Detect which cell encompasses the target text, then output its (X, Y) center coordinate. 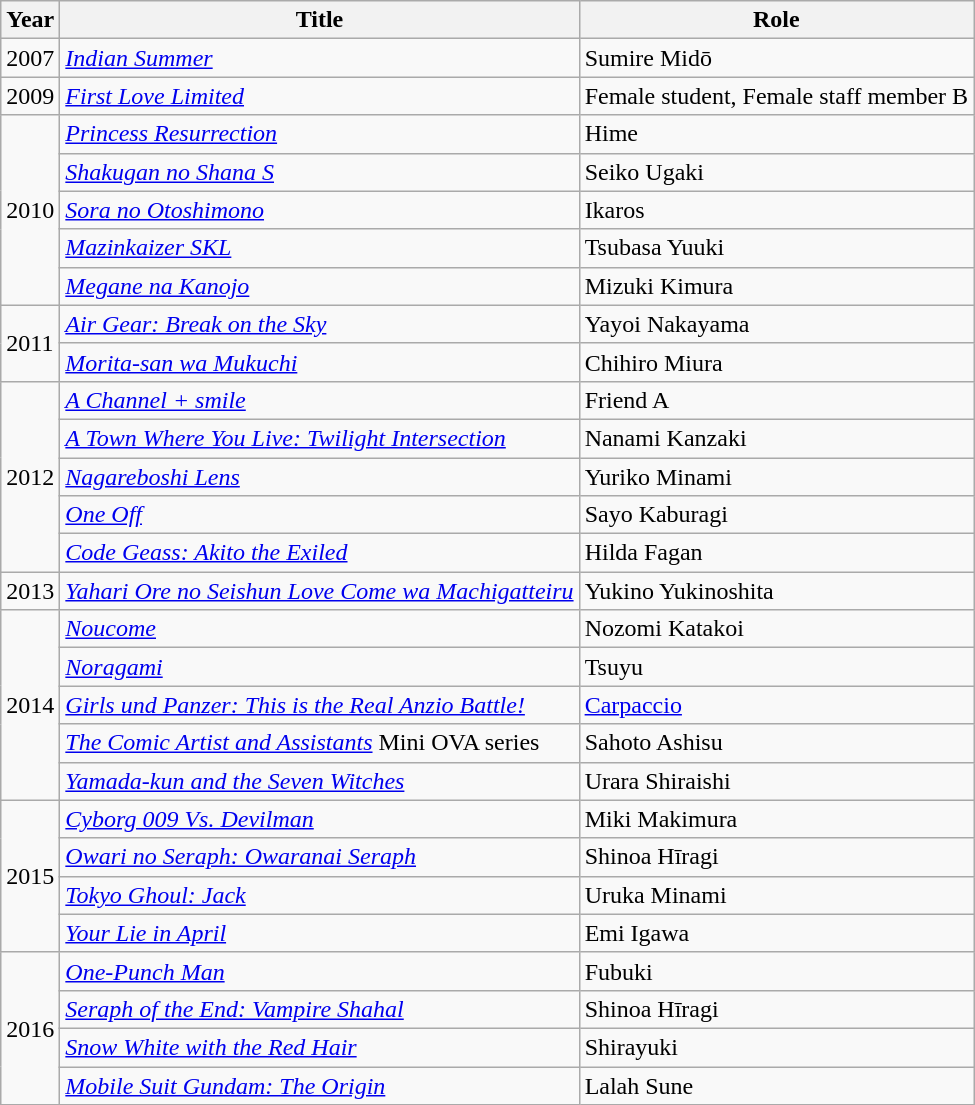
Yamada-kun and the Seven Witches (320, 781)
Nanami Kanzaki (776, 438)
One-Punch Man (320, 971)
Mobile Suit Gundam: The Origin (320, 1085)
Nagareboshi Lens (320, 477)
Miki Makimura (776, 819)
2010 (30, 210)
Year (30, 20)
Yayoi Nakayama (776, 324)
Sumire Midō (776, 58)
Seraph of the End: Vampire Shahal (320, 1009)
Urara Shiraishi (776, 781)
Shirayuki (776, 1047)
Yukino Yukinoshita (776, 591)
Fubuki (776, 971)
Tokyo Ghoul: Jack (320, 895)
Friend A (776, 400)
Tsuyu (776, 667)
Sayo Kaburagi (776, 515)
Seiko Ugaki (776, 172)
Lalah Sune (776, 1085)
Mazinkaizer SKL (320, 248)
Morita-san wa Mukuchi (320, 362)
Role (776, 20)
Hime (776, 134)
Noragami (320, 667)
Megane na Kanojo (320, 286)
2009 (30, 96)
Sahoto Ashisu (776, 743)
Uruka Minami (776, 895)
A Channel + smile (320, 400)
2013 (30, 591)
Yahari Ore no Seishun Love Come wa Machigatteiru (320, 591)
One Off (320, 515)
Nozomi Katakoi (776, 629)
2014 (30, 705)
Shakugan no Shana S (320, 172)
First Love Limited (320, 96)
A Town Where You Live: Twilight Intersection (320, 438)
Princess Resurrection (320, 134)
Female student, Female staff member B (776, 96)
Snow White with the Red Hair (320, 1047)
Carpaccio (776, 705)
Ikaros (776, 210)
Indian Summer (320, 58)
Girls und Panzer: This is the Real Anzio Battle! (320, 705)
2015 (30, 876)
2016 (30, 1028)
Owari no Seraph: Owaranai Seraph (320, 857)
Tsubasa Yuuki (776, 248)
2007 (30, 58)
Cyborg 009 Vs. Devilman (320, 819)
Code Geass: Akito the Exiled (320, 553)
The Comic Artist and Assistants Mini OVA series (320, 743)
Emi Igawa (776, 933)
Air Gear: Break on the Sky (320, 324)
Hilda Fagan (776, 553)
Yuriko Minami (776, 477)
2012 (30, 476)
Chihiro Miura (776, 362)
Your Lie in April (320, 933)
Title (320, 20)
2011 (30, 343)
Noucome (320, 629)
Sora no Otoshimono (320, 210)
Mizuki Kimura (776, 286)
